Scan for the cell matching the given text and deliver its [X, Y] coordinate at center. 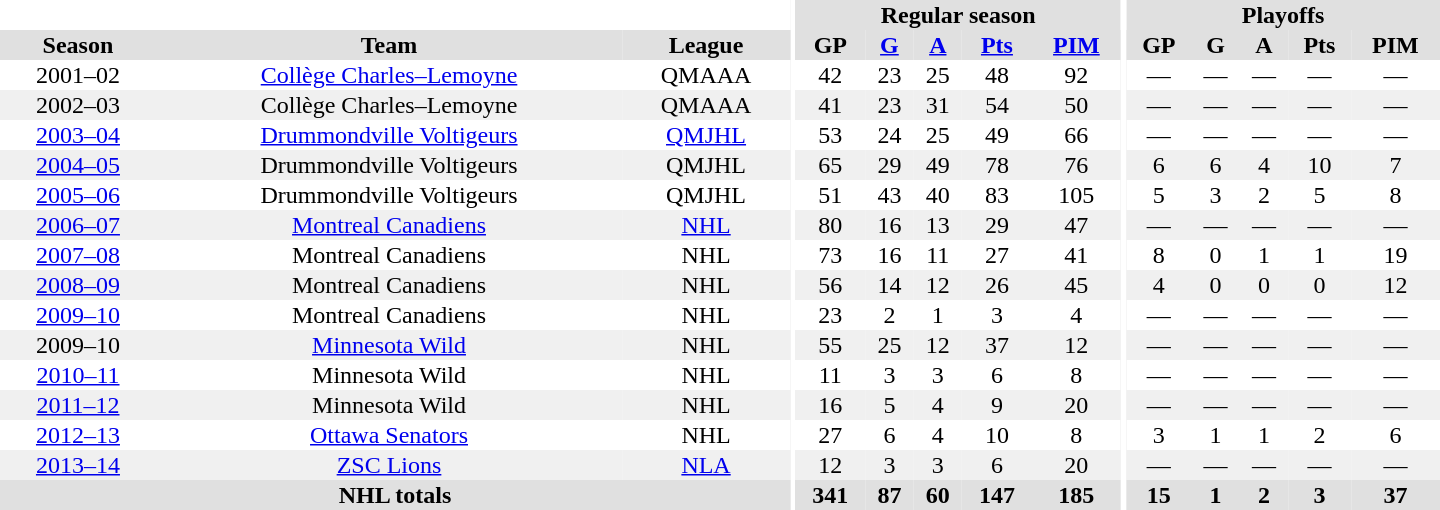
56 [830, 285]
League [706, 45]
2007–08 [78, 255]
2012–13 [78, 435]
2013–14 [78, 465]
31 [938, 105]
92 [1076, 75]
48 [997, 75]
Ottawa Senators [389, 435]
47 [1076, 225]
83 [997, 195]
54 [997, 105]
2004–05 [78, 165]
40 [938, 195]
55 [830, 345]
Regular season [958, 15]
76 [1076, 165]
43 [889, 195]
2006–07 [78, 225]
105 [1076, 195]
2003–04 [78, 135]
19 [1396, 255]
78 [997, 165]
24 [889, 135]
42 [830, 75]
45 [1076, 285]
15 [1158, 495]
80 [830, 225]
51 [830, 195]
87 [889, 495]
7 [1396, 165]
2010–11 [78, 375]
53 [830, 135]
14 [889, 285]
66 [1076, 135]
185 [1076, 495]
Team [389, 45]
2005–06 [78, 195]
9 [997, 405]
2011–12 [78, 405]
60 [938, 495]
147 [997, 495]
26 [997, 285]
13 [938, 225]
NHL totals [395, 495]
2001–02 [78, 75]
2008–09 [78, 285]
73 [830, 255]
ZSC Lions [389, 465]
341 [830, 495]
50 [1076, 105]
Season [78, 45]
65 [830, 165]
Playoffs [1283, 15]
2002–03 [78, 105]
NLA [706, 465]
